Search for the cell housing the specified text and yield its [X, Y] center coordinate. 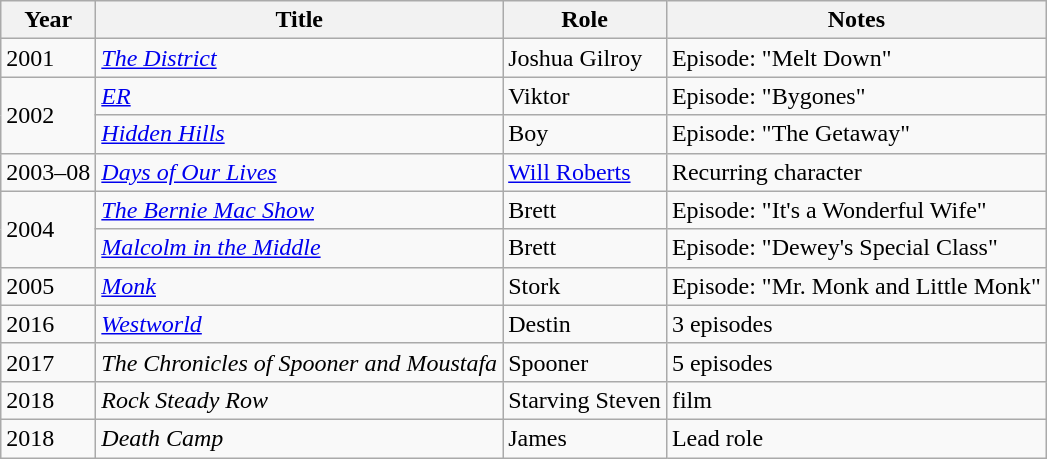
ER [300, 96]
Malcolm in the Middle [300, 248]
The District [300, 58]
2002 [48, 115]
Days of Our Lives [300, 172]
Notes [856, 20]
Recurring character [856, 172]
film [856, 400]
2005 [48, 286]
The Chronicles of Spooner and Moustafa [300, 362]
Episode: "It's a Wonderful Wife" [856, 210]
Will Roberts [585, 172]
Starving Steven [585, 400]
Destin [585, 324]
Westworld [300, 324]
Role [585, 20]
5 episodes [856, 362]
Episode: "Mr. Monk and Little Monk" [856, 286]
Joshua Gilroy [585, 58]
Stork [585, 286]
Episode: "Melt Down" [856, 58]
Death Camp [300, 438]
Episode: "Dewey's Special Class" [856, 248]
Rock Steady Row [300, 400]
2016 [48, 324]
Episode: "Bygones" [856, 96]
Viktor [585, 96]
The Bernie Mac Show [300, 210]
3 episodes [856, 324]
2003–08 [48, 172]
Year [48, 20]
2004 [48, 229]
2001 [48, 58]
2017 [48, 362]
Hidden Hills [300, 134]
James [585, 438]
Title [300, 20]
Spooner [585, 362]
Episode: "The Getaway" [856, 134]
Lead role [856, 438]
Boy [585, 134]
Monk [300, 286]
